Detect which cell encompasses the target text, then output its (x, y) center coordinate. 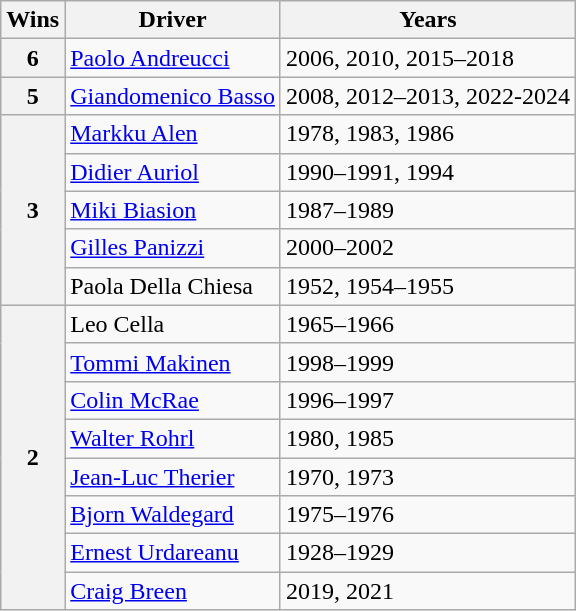
2006, 2010, 2015–2018 (428, 58)
Craig Breen (173, 591)
2019, 2021 (428, 591)
1990–1991, 1994 (428, 172)
1965–1966 (428, 324)
6 (33, 58)
Paola Della Chiesa (173, 286)
Wins (33, 20)
Paolo Andreucci (173, 58)
Ernest Urdareanu (173, 553)
1928–1929 (428, 553)
Gilles Panizzi (173, 248)
Miki Biasion (173, 210)
Markku Alen (173, 134)
2 (33, 457)
2008, 2012–2013, 2022-2024 (428, 96)
Years (428, 20)
1998–1999 (428, 362)
3 (33, 210)
1980, 1985 (428, 438)
Colin McRae (173, 400)
Bjorn Waldegard (173, 515)
Leo Cella (173, 324)
1952, 1954–1955 (428, 286)
5 (33, 96)
2000–2002 (428, 248)
1975–1976 (428, 515)
Tommi Makinen (173, 362)
Jean-Luc Therier (173, 477)
Driver (173, 20)
Walter Rohrl (173, 438)
Giandomenico Basso (173, 96)
1996–1997 (428, 400)
1987–1989 (428, 210)
1970, 1973 (428, 477)
1978, 1983, 1986 (428, 134)
Didier Auriol (173, 172)
